Identify which cell holds the provided text, then report its (x, y) central coordinate. 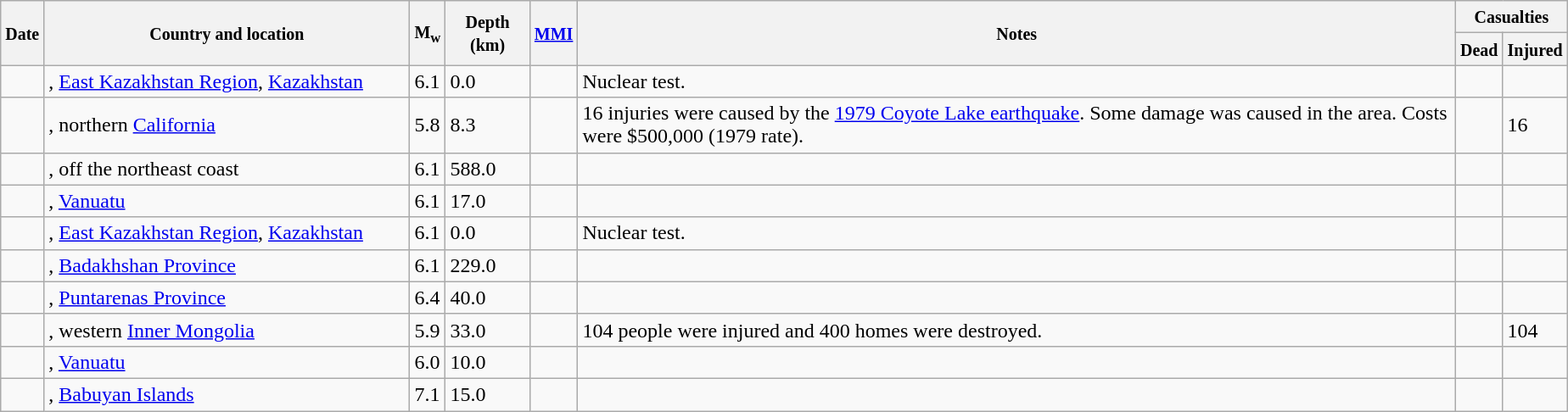
Dead (1479, 49)
16 injuries were caused by the 1979 Coyote Lake earthquake. Some damage was caused in the area. Costs were $500,000 (1979 rate). (1016, 125)
588.0 (487, 169)
, northern California (227, 125)
17.0 (487, 201)
33.0 (487, 330)
, Puntarenas Province (227, 298)
10.0 (487, 362)
, off the northeast coast (227, 169)
Injured (1535, 49)
229.0 (487, 265)
Country and location (227, 33)
104 (1535, 330)
, Badakhshan Province (227, 265)
40.0 (487, 298)
8.3 (487, 125)
104 people were injured and 400 homes were destroyed. (1016, 330)
, Babuyan Islands (227, 394)
6.4 (428, 298)
Mw (428, 33)
, western Inner Mongolia (227, 330)
Notes (1016, 33)
Depth (km) (487, 33)
6.0 (428, 362)
Casualties (1511, 17)
5.8 (428, 125)
5.9 (428, 330)
15.0 (487, 394)
7.1 (428, 394)
16 (1535, 125)
Date (22, 33)
MMI (553, 33)
